Find where the given text appears and provide that cell's center as (X, Y) coordinate. 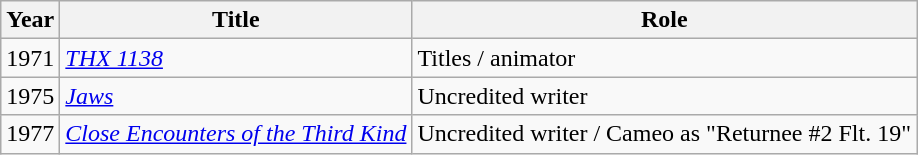
Year (30, 20)
Close Encounters of the Third Kind (236, 134)
1977 (30, 134)
Uncredited writer (664, 96)
Jaws (236, 96)
1975 (30, 96)
Role (664, 20)
Titles / animator (664, 58)
Title (236, 20)
Uncredited writer / Cameo as "Returnee #2 Flt. 19" (664, 134)
1971 (30, 58)
THX 1138 (236, 58)
